Locate the cell with the specified text and output its [X, Y] center coordinate. 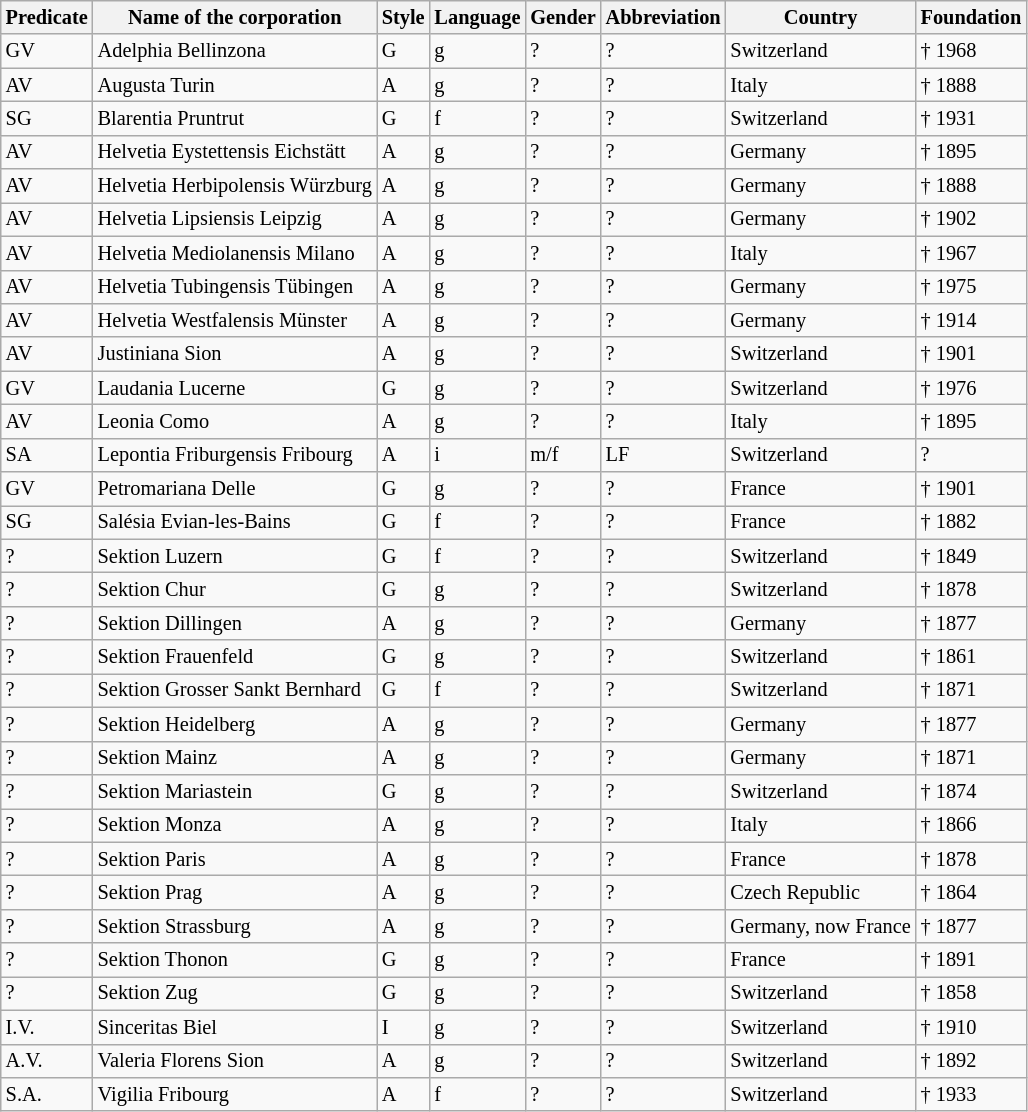
† 1891 [972, 960]
† 1849 [972, 556]
Vigilia Fribourg [235, 1094]
Leonia Como [235, 421]
Abbreviation [664, 17]
Sektion Chur [235, 589]
† 1892 [972, 1061]
Language [478, 17]
Helvetia Tubingensis Tübingen [235, 287]
† 1858 [972, 993]
† 1910 [972, 1027]
m/f [562, 455]
A.V. [47, 1061]
Sektion Zug [235, 993]
† 1866 [972, 825]
Germany, now France [821, 926]
Sektion Thonon [235, 960]
Style [404, 17]
Sektion Heidelberg [235, 724]
Sektion Luzern [235, 556]
Country [821, 17]
Gender [562, 17]
Sinceritas Biel [235, 1027]
LF [664, 455]
† 1933 [972, 1094]
† 1914 [972, 320]
Sektion Dillingen [235, 623]
I.V. [47, 1027]
Sektion Monza [235, 825]
Blarentia Pruntrut [235, 118]
SA [47, 455]
Adelphia Bellinzona [235, 51]
† 1882 [972, 522]
Salésia Evian-les-Bains [235, 522]
Helvetia Herbipolensis Würzburg [235, 186]
Helvetia Lipsiensis Leipzig [235, 219]
† 1864 [972, 892]
Sektion Strassburg [235, 926]
Justiniana Sion [235, 354]
† 1874 [972, 791]
† 1976 [972, 388]
Valeria Florens Sion [235, 1061]
I [404, 1027]
Sektion Prag [235, 892]
Laudania Lucerne [235, 388]
Foundation [972, 17]
S.A. [47, 1094]
Predicate [47, 17]
Sektion Grosser Sankt Bernhard [235, 690]
Helvetia Mediolanensis Milano [235, 253]
Sektion Mainz [235, 758]
Helvetia Westfalensis Münster [235, 320]
† 1967 [972, 253]
Petromariana Delle [235, 489]
Sektion Paris [235, 859]
Sektion Frauenfeld [235, 657]
Helvetia Eystettensis Eichstätt [235, 152]
† 1931 [972, 118]
i [478, 455]
† 1968 [972, 51]
Sektion Mariastein [235, 791]
† 1902 [972, 219]
Name of the corporation [235, 17]
† 1975 [972, 287]
Augusta Turin [235, 85]
† 1861 [972, 657]
Lepontia Friburgensis Fribourg [235, 455]
Czech Republic [821, 892]
